Determine the (X, Y) coordinate at the center of the cell enclosing the given text.  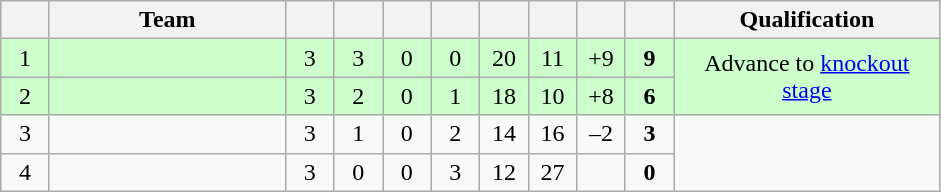
16 (552, 134)
Team (167, 20)
20 (504, 58)
11 (552, 58)
Advance to knockout stage (807, 77)
+9 (602, 58)
14 (504, 134)
18 (504, 96)
+8 (602, 96)
Qualification (807, 20)
4 (26, 172)
10 (552, 96)
6 (650, 96)
27 (552, 172)
–2 (602, 134)
9 (650, 58)
12 (504, 172)
